Detect which cell encompasses the target text, then output its [X, Y] center coordinate. 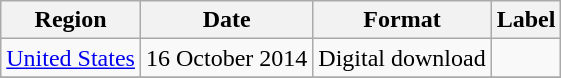
Date [226, 20]
Digital download [402, 58]
Region [71, 20]
16 October 2014 [226, 58]
Format [402, 20]
Label [526, 20]
United States [71, 58]
